Return [X, Y] of the center of cell containing provided text 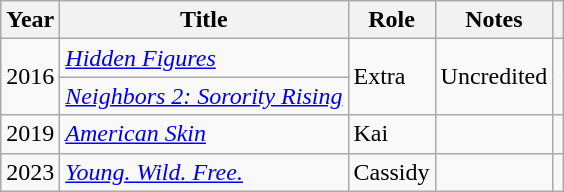
2023 [30, 172]
Notes [494, 20]
Kai [392, 134]
2016 [30, 77]
Neighbors 2: Sorority Rising [204, 96]
Role [392, 20]
Title [204, 20]
Extra [392, 77]
Young. Wild. Free. [204, 172]
2019 [30, 134]
Uncredited [494, 77]
Cassidy [392, 172]
Hidden Figures [204, 58]
American Skin [204, 134]
Year [30, 20]
